From the cell containing the given text, extract its center point as (X, Y) coordinate. 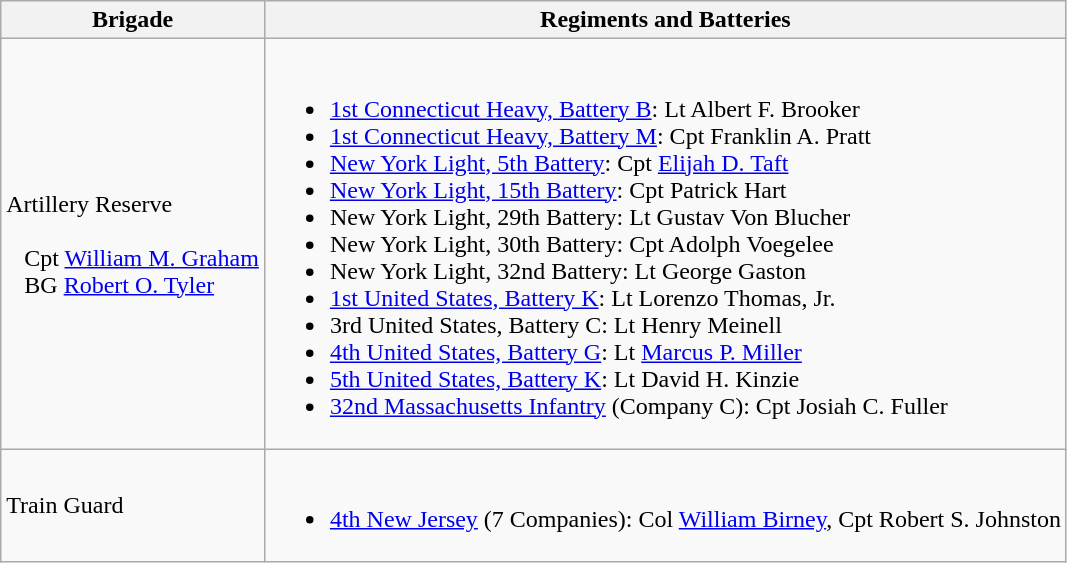
Regiments and Batteries (665, 20)
Artillery Reserve Cpt William M. Graham BG Robert O. Tyler (133, 244)
Brigade (133, 20)
4th New Jersey (7 Companies): Col William Birney, Cpt Robert S. Johnston (665, 506)
Train Guard (133, 506)
